Identify which cell holds the provided text, then report its [x, y] central coordinate. 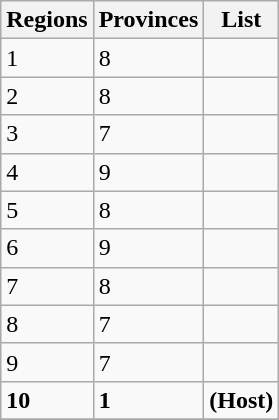
2 [47, 96]
10 [47, 400]
3 [47, 134]
List [242, 20]
5 [47, 210]
Provinces [148, 20]
4 [47, 172]
6 [47, 248]
Regions [47, 20]
(Host) [242, 400]
